Provide the (x, y) coordinate of the cell's center where the given text is located.  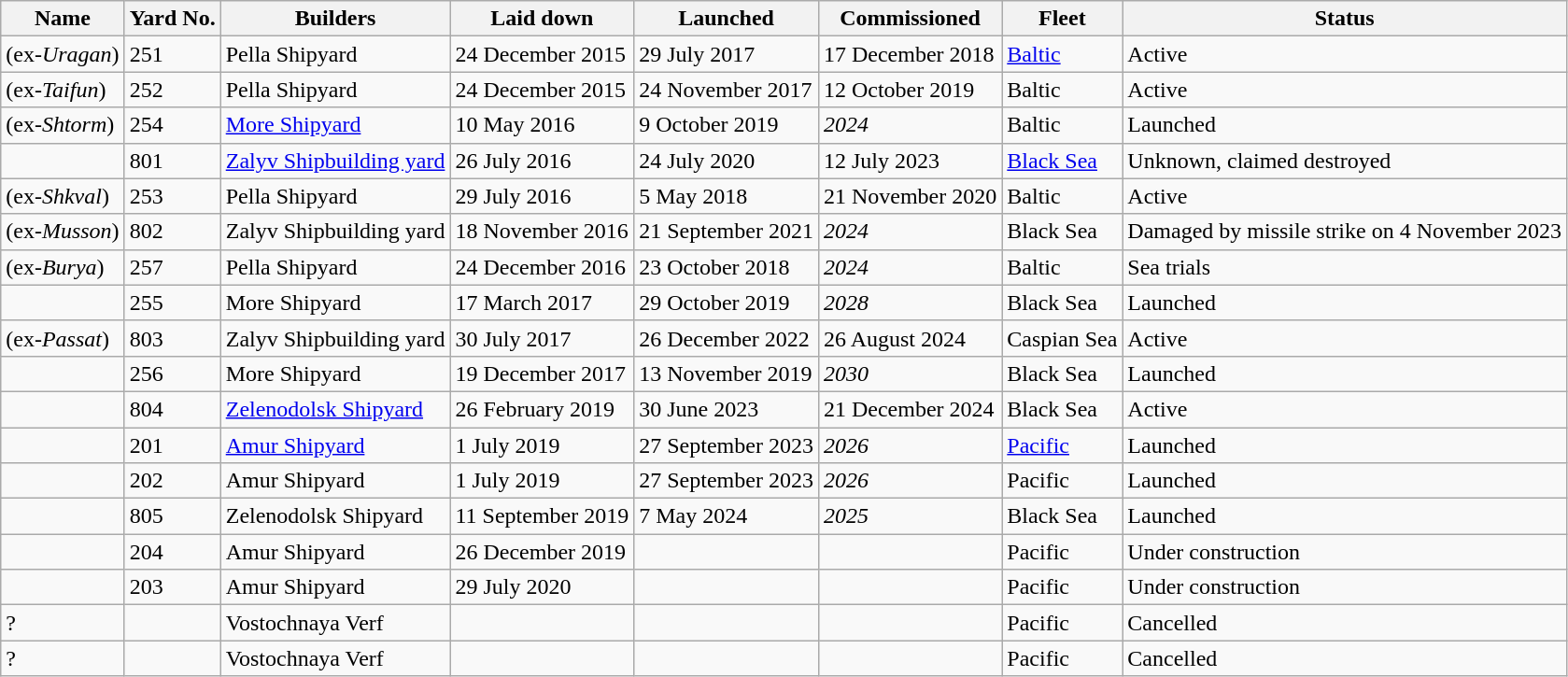
5 May 2018 (727, 196)
13 November 2019 (727, 374)
21 December 2024 (910, 409)
24 July 2020 (727, 161)
2028 (910, 303)
26 December 2022 (727, 338)
26 December 2019 (542, 552)
Fleet (1063, 19)
Damaged by missile strike on 4 November 2023 (1345, 232)
29 October 2019 (727, 303)
Builders (335, 19)
18 November 2016 (542, 232)
803 (172, 338)
(ex-Taifun) (63, 90)
21 September 2021 (727, 232)
26 February 2019 (542, 409)
17 March 2017 (542, 303)
801 (172, 161)
802 (172, 232)
2025 (910, 516)
255 (172, 303)
24 November 2017 (727, 90)
Sea trials (1345, 267)
12 July 2023 (910, 161)
26 August 2024 (910, 338)
254 (172, 125)
19 December 2017 (542, 374)
24 December 2016 (542, 267)
(ex-Musson) (63, 232)
Status (1345, 19)
11 September 2019 (542, 516)
(ex-Shtorm) (63, 125)
12 October 2019 (910, 90)
29 July 2017 (727, 54)
Yard No. (172, 19)
9 October 2019 (727, 125)
26 July 2016 (542, 161)
21 November 2020 (910, 196)
804 (172, 409)
10 May 2016 (542, 125)
2030 (910, 374)
204 (172, 552)
(ex-Passat) (63, 338)
Laid down (542, 19)
251 (172, 54)
30 July 2017 (542, 338)
(ex-Burya) (63, 267)
(ex-Shkval) (63, 196)
Commissioned (910, 19)
Name (63, 19)
23 October 2018 (727, 267)
7 May 2024 (727, 516)
201 (172, 445)
Caspian Sea (1063, 338)
252 (172, 90)
29 July 2020 (542, 587)
257 (172, 267)
202 (172, 481)
253 (172, 196)
805 (172, 516)
Unknown, claimed destroyed (1345, 161)
29 July 2016 (542, 196)
17 December 2018 (910, 54)
203 (172, 587)
30 June 2023 (727, 409)
(ex-Uragan) (63, 54)
256 (172, 374)
